Locate the cell with the specified text and output its [X, Y] center coordinate. 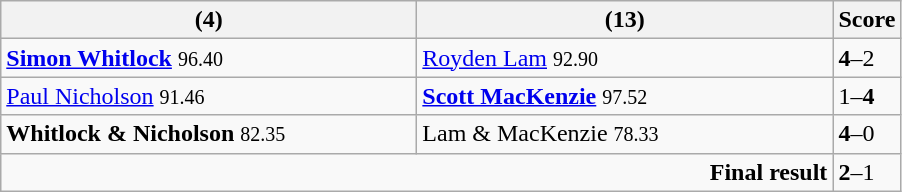
4–0 [867, 134]
Final result [417, 172]
Scott MacKenzie 97.52 [625, 96]
Paul Nicholson 91.46 [209, 96]
(4) [209, 20]
Royden Lam 92.90 [625, 58]
Simon Whitlock 96.40 [209, 58]
1–4 [867, 96]
Score [867, 20]
Lam & MacKenzie 78.33 [625, 134]
(13) [625, 20]
Whitlock & Nicholson 82.35 [209, 134]
2–1 [867, 172]
4–2 [867, 58]
